Provide the [x, y] coordinate of the cell's center where the given text is located.  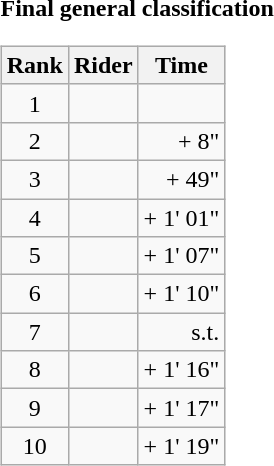
1 [34, 103]
9 [34, 408]
+ 49" [182, 179]
8 [34, 370]
3 [34, 179]
+ 1' 16" [182, 370]
s.t. [182, 332]
5 [34, 256]
4 [34, 217]
2 [34, 141]
Time [182, 65]
10 [34, 446]
+ 1' 10" [182, 294]
7 [34, 332]
Rank [34, 65]
+ 1' 01" [182, 217]
+ 8" [182, 141]
Rider [103, 65]
+ 1' 07" [182, 256]
+ 1' 17" [182, 408]
+ 1' 19" [182, 446]
6 [34, 294]
